Scan for the cell matching the given text and deliver its (x, y) coordinate at center. 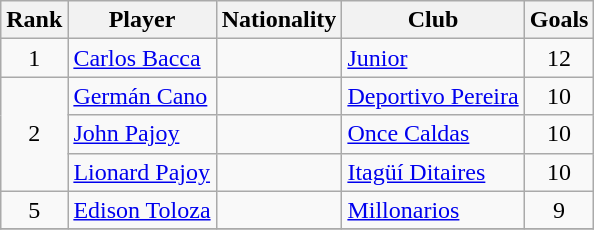
Nationality (279, 20)
Deportivo Pereira (433, 96)
9 (559, 210)
12 (559, 58)
Once Caldas (433, 134)
Lionard Pajoy (142, 172)
Itagüí Ditaires (433, 172)
Carlos Bacca (142, 58)
Rank (34, 20)
2 (34, 134)
Junior (433, 58)
John Pajoy (142, 134)
Millonarios (433, 210)
1 (34, 58)
Germán Cano (142, 96)
Edison Toloza (142, 210)
5 (34, 210)
Player (142, 20)
Club (433, 20)
Goals (559, 20)
